For the text-containing cell, return its midpoint in (x, y) coordinate format. 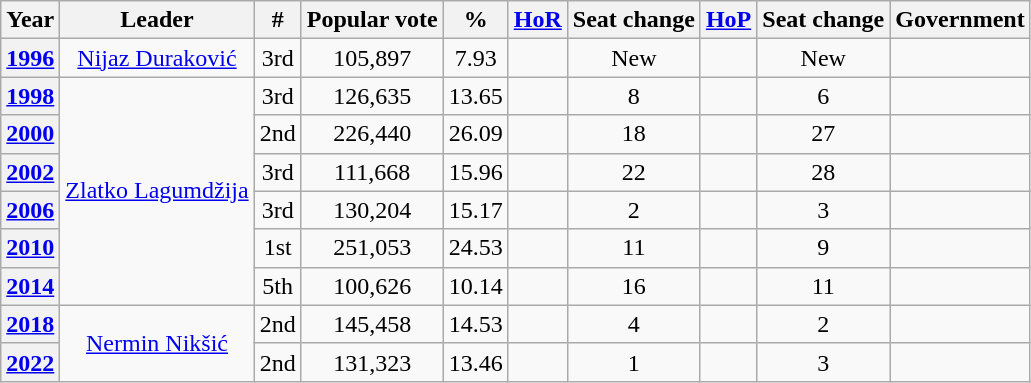
2022 (30, 362)
1 (634, 362)
14.53 (476, 324)
2002 (30, 172)
1996 (30, 58)
Nijaz Duraković (157, 58)
HoP (728, 20)
Year (30, 20)
9 (824, 248)
2014 (30, 286)
1998 (30, 96)
226,440 (372, 134)
8 (634, 96)
26.09 (476, 134)
1st (278, 248)
# (278, 20)
126,635 (372, 96)
131,323 (372, 362)
7.93 (476, 58)
28 (824, 172)
24.53 (476, 248)
Government (960, 20)
Leader (157, 20)
27 (824, 134)
Popular vote (372, 20)
105,897 (372, 58)
16 (634, 286)
Zlatko Lagumdžija (157, 191)
15.96 (476, 172)
111,668 (372, 172)
% (476, 20)
100,626 (372, 286)
HoR (538, 20)
2018 (30, 324)
18 (634, 134)
Nermin Nikšić (157, 343)
4 (634, 324)
145,458 (372, 324)
22 (634, 172)
251,053 (372, 248)
10.14 (476, 286)
13.65 (476, 96)
13.46 (476, 362)
2010 (30, 248)
2006 (30, 210)
5th (278, 286)
15.17 (476, 210)
130,204 (372, 210)
6 (824, 96)
2000 (30, 134)
